Search for the cell housing the specified text and yield its (x, y) center coordinate. 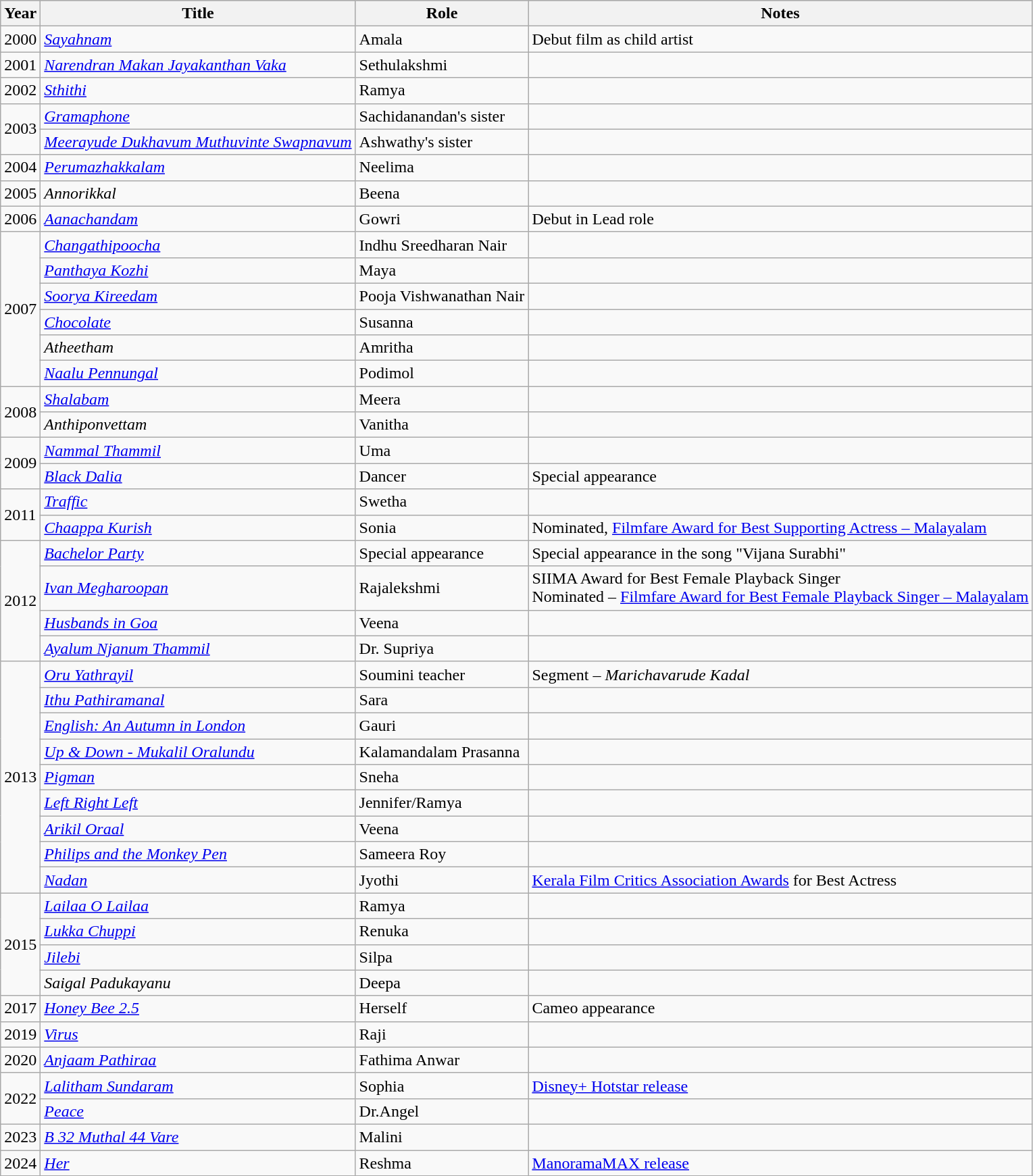
Reshma (442, 1162)
Ashwathy's sister (442, 142)
Naalu Pennungal (198, 374)
Ivan Megharoopan (198, 588)
Sophia (442, 1085)
Soorya Kireedam (198, 296)
Honey Bee 2.5 (198, 1008)
Amritha (442, 348)
2022 (20, 1098)
2013 (20, 777)
2011 (20, 515)
ManoramaMAX release (780, 1162)
Sethulakshmi (442, 65)
Soumini teacher (442, 674)
2001 (20, 65)
Sayahnam (198, 39)
Role (442, 14)
Segment – Marichavarude Kadal (780, 674)
Herself (442, 1008)
Lalitham Sundaram (198, 1085)
Annorikkal (198, 193)
Nadan (198, 880)
Her (198, 1162)
Year (20, 14)
Peace (198, 1111)
Anjaam Pathiraa (198, 1060)
Amala (442, 39)
Dr.Angel (442, 1111)
Gramaphone (198, 116)
2023 (20, 1137)
Gauri (442, 725)
2004 (20, 168)
Ithu Pathiramanal (198, 700)
Indhu Sreedharan Nair (442, 245)
Husbands in Goa (198, 623)
Special appearance in the song "Vijana Surabhi" (780, 553)
2003 (20, 129)
Susanna (442, 322)
B 32 Muthal 44 Vare (198, 1137)
Chaappa Kurish (198, 528)
Jyothi (442, 880)
Pooja Vishwanathan Nair (442, 296)
Sthithi (198, 91)
Uma (442, 451)
Aanachandam (198, 219)
SIIMA Award for Best Female Playback SingerNominated – Filmfare Award for Best Female Playback Singer – Malayalam (780, 588)
Sneha (442, 777)
Meerayude Dukhavum Muthuvinte Swapnavum (198, 142)
Kalamandalam Prasanna (442, 752)
Saigal Padukayanu (198, 983)
Swetha (442, 502)
Perumazhakkalam (198, 168)
2012 (20, 601)
Oru Yathrayil (198, 674)
Podimol (442, 374)
2024 (20, 1162)
Lukka Chuppi (198, 931)
Traffic (198, 502)
Philips and the Monkey Pen (198, 854)
Atheetham (198, 348)
Changathipoocha (198, 245)
Dancer (442, 476)
2019 (20, 1034)
Jilebi (198, 957)
2009 (20, 463)
Maya (442, 270)
Kerala Film Critics Association Awards for Best Actress (780, 880)
Cameo appearance (780, 1008)
Disney+ Hotstar release (780, 1085)
Nominated, Filmfare Award for Best Supporting Actress – Malayalam (780, 528)
Shalabam (198, 399)
Vanitha (442, 425)
Anthiponvettam (198, 425)
Silpa (442, 957)
Dr. Supriya (442, 648)
2007 (20, 309)
Virus (198, 1034)
Meera (442, 399)
Chocolate (198, 322)
Rajalekshmi (442, 588)
Nammal Thammil (198, 451)
Debut film as child artist (780, 39)
Beena (442, 193)
Sonia (442, 528)
Lailaa O Lailaa (198, 906)
Sachidanandan's sister (442, 116)
Left Right Left (198, 803)
Sara (442, 700)
Fathima Anwar (442, 1060)
Jennifer/Ramya (442, 803)
2015 (20, 944)
Neelima (442, 168)
2008 (20, 412)
2006 (20, 219)
Deepa (442, 983)
2002 (20, 91)
Arikil Oraal (198, 829)
Gowri (442, 219)
Black Dalia (198, 476)
2000 (20, 39)
Debut in Lead role (780, 219)
Sameera Roy (442, 854)
Notes (780, 14)
Ayalum Njanum Thammil (198, 648)
2020 (20, 1060)
Renuka (442, 931)
Title (198, 14)
Malini (442, 1137)
2005 (20, 193)
2017 (20, 1008)
Panthaya Kozhi (198, 270)
Pigman (198, 777)
Raji (442, 1034)
Narendran Makan Jayakanthan Vaka (198, 65)
English: An Autumn in London (198, 725)
Bachelor Party (198, 553)
Up & Down - Mukalil Oralundu (198, 752)
